From the cell containing the given text, extract its center point as [X, Y] coordinate. 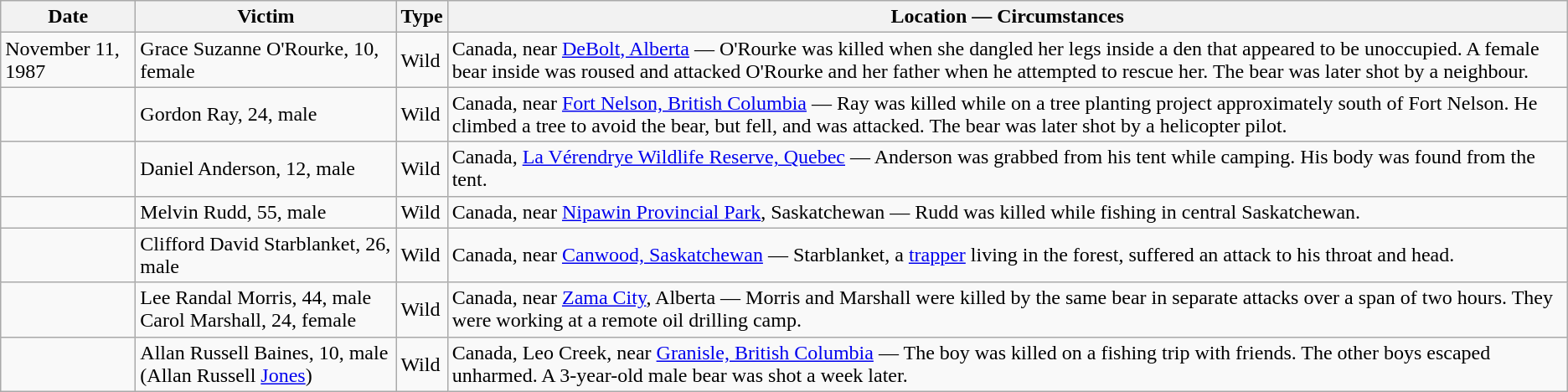
Canada, near Canwood, Saskatchewan — Starblanket, a trapper living in the forest, suffered an attack to his throat and head. [1007, 255]
Daniel Anderson, 12, male [266, 169]
Type [422, 17]
Clifford David Starblanket, 26, male [266, 255]
Grace Suzanne O'Rourke, 10, female [266, 60]
Location — Circumstances [1007, 17]
Victim [266, 17]
November 11, 1987 [69, 60]
Date [69, 17]
Gordon Ray, 24, male [266, 114]
Allan Russell Baines, 10, male(Allan Russell Jones) [266, 364]
Melvin Rudd, 55, male [266, 212]
Lee Randal Morris, 44, maleCarol Marshall, 24, female [266, 310]
Canada, near Nipawin Provincial Park, Saskatchewan — Rudd was killed while fishing in central Saskatchewan. [1007, 212]
Canada, La Vérendrye Wildlife Reserve, Quebec — Anderson was grabbed from his tent while camping. His body was found from the tent. [1007, 169]
